From the cell containing the given text, extract its center point as (x, y) coordinate. 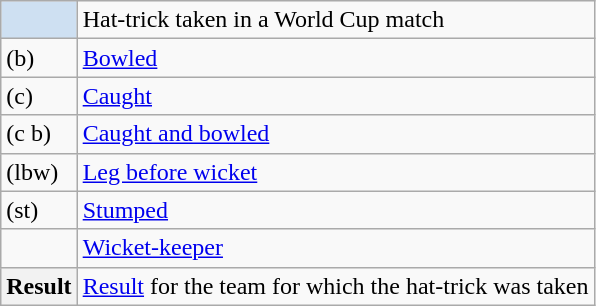
Stumped (336, 210)
(lbw) (39, 172)
Caught (336, 96)
Bowled (336, 58)
Wicket-keeper (336, 248)
Caught and bowled (336, 134)
Result (39, 286)
Hat-trick taken in a World Cup match (336, 20)
(c) (39, 96)
(b) (39, 58)
(st) (39, 210)
Result for the team for which the hat-trick was taken (336, 286)
(c b) (39, 134)
Leg before wicket (336, 172)
